Return [x, y] of the center of cell containing provided text 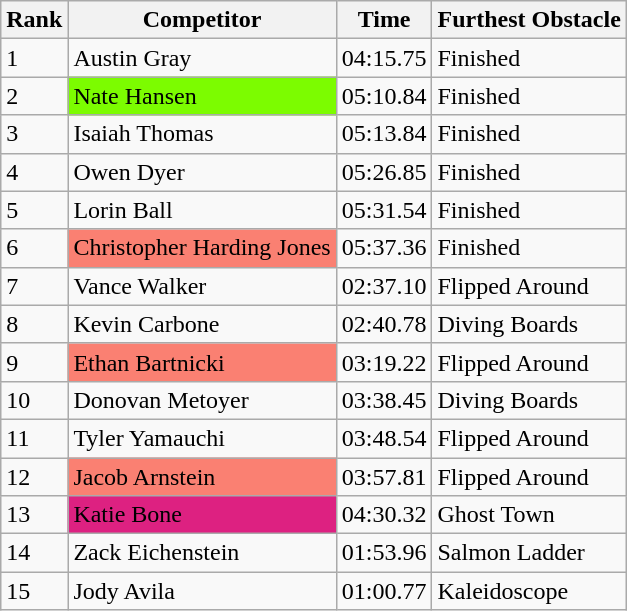
12 [34, 477]
Competitor [202, 20]
Katie Bone [202, 515]
Jody Avila [202, 591]
6 [34, 248]
01:53.96 [384, 553]
03:57.81 [384, 477]
2 [34, 96]
Nate Hansen [202, 96]
10 [34, 400]
4 [34, 172]
14 [34, 553]
Isaiah Thomas [202, 134]
1 [34, 58]
7 [34, 286]
Jacob Arnstein [202, 477]
04:30.32 [384, 515]
Vance Walker [202, 286]
03:48.54 [384, 438]
02:37.10 [384, 286]
Christopher Harding Jones [202, 248]
15 [34, 591]
Owen Dyer [202, 172]
Ghost Town [529, 515]
Lorin Ball [202, 210]
Rank [34, 20]
03:38.45 [384, 400]
05:37.36 [384, 248]
02:40.78 [384, 324]
Donovan Metoyer [202, 400]
8 [34, 324]
5 [34, 210]
05:10.84 [384, 96]
13 [34, 515]
05:26.85 [384, 172]
Salmon Ladder [529, 553]
Kevin Carbone [202, 324]
Tyler Yamauchi [202, 438]
Kaleidoscope [529, 591]
11 [34, 438]
9 [34, 362]
04:15.75 [384, 58]
05:31.54 [384, 210]
Time [384, 20]
Austin Gray [202, 58]
Ethan Bartnicki [202, 362]
01:00.77 [384, 591]
Furthest Obstacle [529, 20]
Zack Eichenstein [202, 553]
05:13.84 [384, 134]
3 [34, 134]
03:19.22 [384, 362]
